Search for the cell housing the specified text and yield its (x, y) center coordinate. 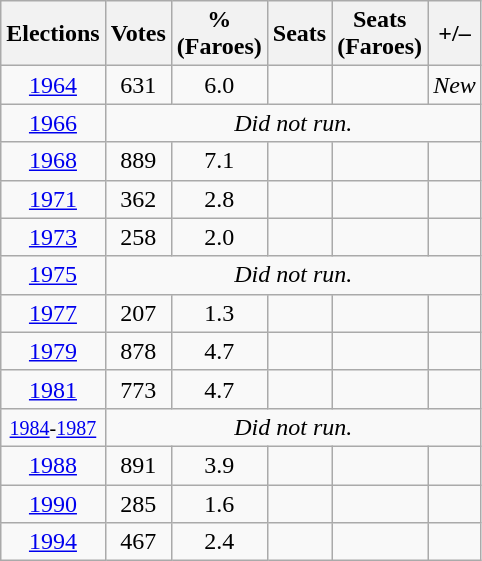
631 (138, 85)
285 (138, 503)
%(Faroes) (219, 34)
207 (138, 313)
Seats (299, 34)
1994 (53, 542)
467 (138, 542)
New (455, 85)
2.0 (219, 237)
1964 (53, 85)
2.8 (219, 199)
258 (138, 237)
1981 (53, 389)
1975 (53, 275)
Seats(Faroes) (380, 34)
891 (138, 465)
1966 (53, 123)
1977 (53, 313)
2.4 (219, 542)
1973 (53, 237)
6.0 (219, 85)
1990 (53, 503)
Votes (138, 34)
362 (138, 199)
773 (138, 389)
3.9 (219, 465)
1979 (53, 351)
1968 (53, 161)
889 (138, 161)
Elections (53, 34)
7.1 (219, 161)
1988 (53, 465)
1.6 (219, 503)
1971 (53, 199)
1.3 (219, 313)
1984-1987 (53, 427)
878 (138, 351)
+/– (455, 34)
